From the cell containing the given text, extract its center point as [x, y] coordinate. 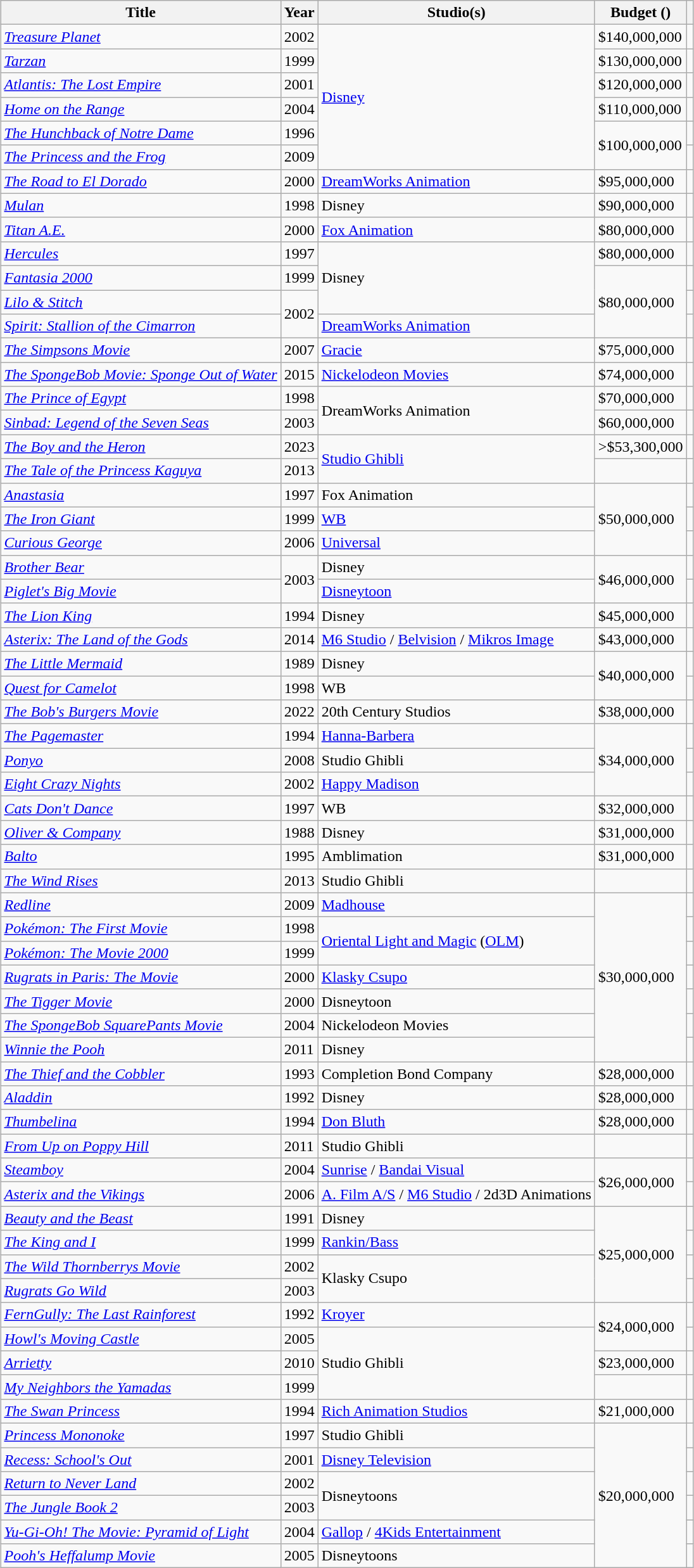
$34,000,000 [641, 760]
Amblimation [456, 857]
$50,000,000 [641, 519]
$30,000,000 [641, 977]
$24,000,000 [641, 1327]
1988 [299, 832]
Asterix: The Land of the Gods [141, 639]
>$53,300,000 [641, 447]
$38,000,000 [641, 712]
Studio(s) [456, 13]
2007 [299, 350]
$100,000,000 [641, 145]
$23,000,000 [641, 1363]
Piglet's Big Movie [141, 591]
Spirit: Stallion of the Cimarron [141, 326]
$74,000,000 [641, 374]
$130,000,000 [641, 61]
1996 [299, 133]
M6 Studio / Belvision / Mikros Image [456, 639]
The Little Mermaid [141, 663]
$110,000,000 [641, 109]
Yu-Gi-Oh! The Movie: Pyramid of Light [141, 1532]
From Up on Poppy Hill [141, 1146]
Tarzan [141, 61]
Madhouse [456, 905]
Sinbad: Legend of the Seven Seas [141, 423]
$95,000,000 [641, 181]
$70,000,000 [641, 398]
$21,000,000 [641, 1411]
Return to Never Land [141, 1484]
The King and I [141, 1242]
Asterix and the Vikings [141, 1194]
My Neighbors the Yamadas [141, 1387]
1989 [299, 663]
The SpongeBob Movie: Sponge Out of Water [141, 374]
$75,000,000 [641, 350]
Title [141, 13]
Anastasia [141, 495]
Ponyo [141, 760]
Sunrise / Bandai Visual [456, 1170]
Mulan [141, 205]
Redline [141, 905]
Eight Crazy Nights [141, 784]
Princess Mononoke [141, 1435]
Fantasia 2000 [141, 277]
2015 [299, 374]
The Princess and the Frog [141, 157]
Don Bluth [456, 1122]
The Thief and the Cobbler [141, 1074]
1991 [299, 1218]
Kroyer [456, 1315]
The Pagemaster [141, 736]
Oliver & Company [141, 832]
Winnie the Pooh [141, 1049]
The Tale of the Princess Kaguya [141, 471]
The Wild Thornberrys Movie [141, 1266]
Universal [456, 543]
Happy Madison [456, 784]
Rugrats in Paris: The Movie [141, 977]
Curious George [141, 543]
Thumbelina [141, 1122]
Rankin/Bass [456, 1242]
Brother Bear [141, 567]
Quest for Camelot [141, 687]
2008 [299, 760]
Budget () [641, 13]
Balto [141, 857]
Pokémon: The Movie 2000 [141, 953]
Arrietty [141, 1363]
The Bob's Burgers Movie [141, 712]
The Swan Princess [141, 1411]
$25,000,000 [641, 1254]
The Road to El Dorado [141, 181]
2010 [299, 1363]
$32,000,000 [641, 808]
$40,000,000 [641, 675]
Hanna-Barbera [456, 736]
Pokémon: The First Movie [141, 929]
Titan A.E. [141, 229]
Rich Animation Studios [456, 1411]
$45,000,000 [641, 615]
The Jungle Book 2 [141, 1508]
Beauty and the Beast [141, 1218]
Rugrats Go Wild [141, 1291]
$46,000,000 [641, 579]
Oriental Light and Magic (OLM) [456, 941]
Atlantis: The Lost Empire [141, 85]
The Tigger Movie [141, 1001]
The Prince of Egypt [141, 398]
Year [299, 13]
A. Film A/S / M6 Studio / 2d3D Animations [456, 1194]
$26,000,000 [641, 1182]
Hercules [141, 253]
Disney Television [456, 1459]
1993 [299, 1074]
The Iron Giant [141, 519]
FernGully: The Last Rainforest [141, 1315]
$120,000,000 [641, 85]
Completion Bond Company [456, 1074]
Cats Don't Dance [141, 808]
The SpongeBob SquarePants Movie [141, 1025]
Gracie [456, 350]
Aladdin [141, 1098]
$20,000,000 [641, 1495]
$60,000,000 [641, 423]
The Lion King [141, 615]
Gallop / 4Kids Entertainment [456, 1532]
1995 [299, 857]
$90,000,000 [641, 205]
The Hunchback of Notre Dame [141, 133]
Steamboy [141, 1170]
Home on the Range [141, 109]
The Boy and the Heron [141, 447]
The Simpsons Movie [141, 350]
$43,000,000 [641, 639]
2022 [299, 712]
$140,000,000 [641, 37]
Treasure Planet [141, 37]
Pooh's Heffalump Movie [141, 1556]
20th Century Studios [456, 712]
Recess: School's Out [141, 1459]
Howl's Moving Castle [141, 1339]
2023 [299, 447]
The Wind Rises [141, 881]
2014 [299, 639]
Lilo & Stitch [141, 302]
